Return the (x, y) coordinate for the center point of the cell that contains the specified text.  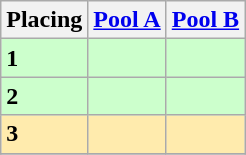
3 (44, 134)
Placing (44, 20)
1 (44, 58)
Pool A (127, 20)
Pool B (205, 20)
2 (44, 96)
